Provide the [x, y] coordinate of the cell's center where the given text is located.  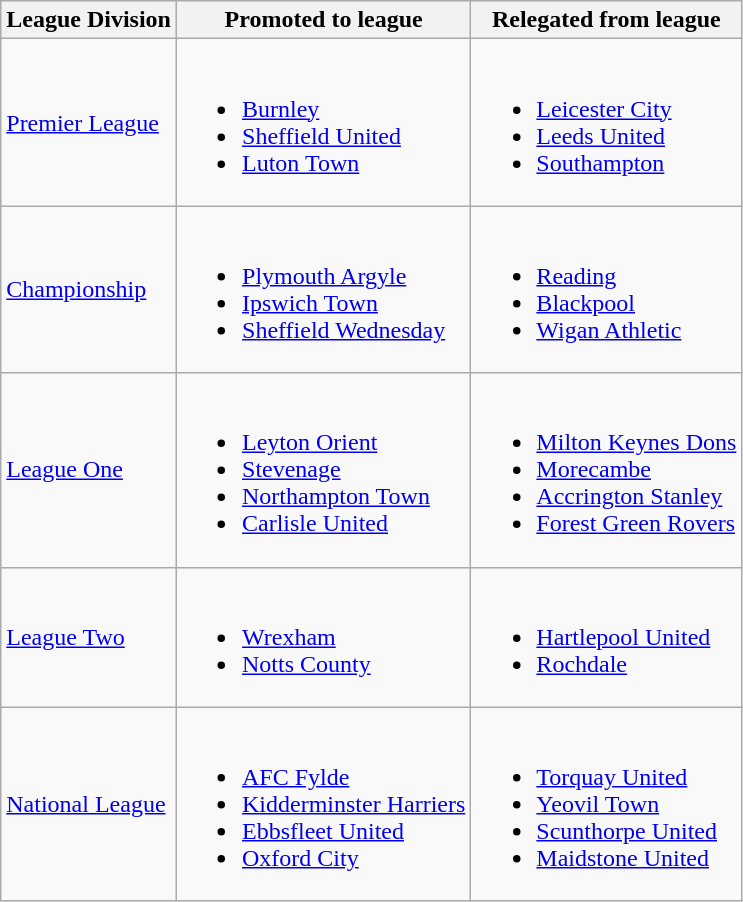
Promoted to league [324, 20]
AFC Fylde Kidderminster Harriers Ebbsfleet United Oxford City [324, 804]
League Two [89, 637]
Championship [89, 290]
Plymouth Argyle Ipswich Town Sheffield Wednesday [324, 290]
Hartlepool United Rochdale [606, 637]
Leicester City Leeds United Southampton [606, 122]
Torquay United Yeovil Town Scunthorpe United Maidstone United [606, 804]
Leyton Orient Stevenage Northampton Town Carlisle United [324, 470]
Reading Blackpool Wigan Athletic [606, 290]
Wrexham Notts County [324, 637]
League Division [89, 20]
League One [89, 470]
Premier League [89, 122]
National League [89, 804]
Milton Keynes Dons Morecambe Accrington Stanley Forest Green Rovers [606, 470]
Relegated from league [606, 20]
Burnley Sheffield United Luton Town [324, 122]
